Search for the cell housing the specified text and yield its [x, y] center coordinate. 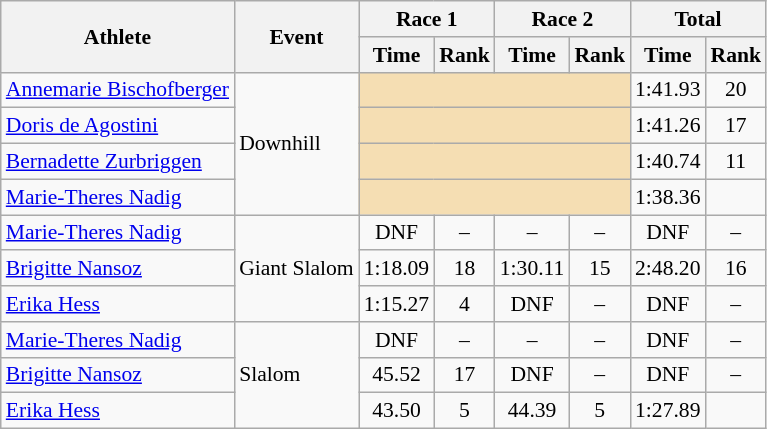
1:30.11 [532, 269]
Race 1 [427, 19]
Bernadette Zurbriggen [118, 162]
16 [736, 269]
1:15.27 [396, 304]
44.39 [532, 411]
Giant Slalom [296, 268]
Annemarie Bischofberger [118, 90]
Slalom [296, 376]
2:48.20 [668, 269]
11 [736, 162]
20 [736, 90]
Downhill [296, 143]
1:41.93 [668, 90]
1:41.26 [668, 126]
Athlete [118, 36]
18 [464, 269]
43.50 [396, 411]
Total [698, 19]
1:40.74 [668, 162]
45.52 [396, 375]
4 [464, 304]
15 [600, 269]
1:38.36 [668, 197]
Doris de Agostini [118, 126]
1:18.09 [396, 269]
Race 2 [562, 19]
Event [296, 36]
1:27.89 [668, 411]
